Extract the [x, y] coordinate from the center of the cell holding the provided text.  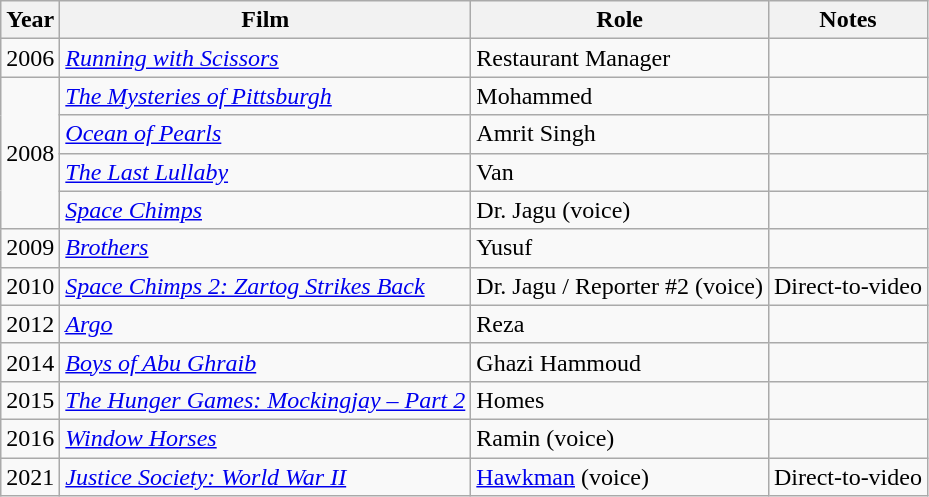
2010 [30, 286]
Reza [620, 324]
Notes [848, 20]
Window Horses [266, 438]
2015 [30, 400]
Argo [266, 324]
Yusuf [620, 248]
2014 [30, 362]
Year [30, 20]
The Hunger Games: Mockingjay – Part 2 [266, 400]
2009 [30, 248]
Hawkman (voice) [620, 477]
The Mysteries of Pittsburgh [266, 96]
Homes [620, 400]
Dr. Jagu / Reporter #2 (voice) [620, 286]
2006 [30, 58]
Justice Society: World War II [266, 477]
Running with Scissors [266, 58]
Van [620, 172]
Amrit Singh [620, 134]
Role [620, 20]
2016 [30, 438]
Ramin (voice) [620, 438]
Mohammed [620, 96]
Ocean of Pearls [266, 134]
Dr. Jagu (voice) [620, 210]
The Last Lullaby [266, 172]
2021 [30, 477]
Brothers [266, 248]
Boys of Abu Ghraib [266, 362]
Space Chimps [266, 210]
Film [266, 20]
2012 [30, 324]
2008 [30, 153]
Restaurant Manager [620, 58]
Space Chimps 2: Zartog Strikes Back [266, 286]
Ghazi Hammoud [620, 362]
